Return the (x, y) coordinate for the center point of the cell that contains the specified text.  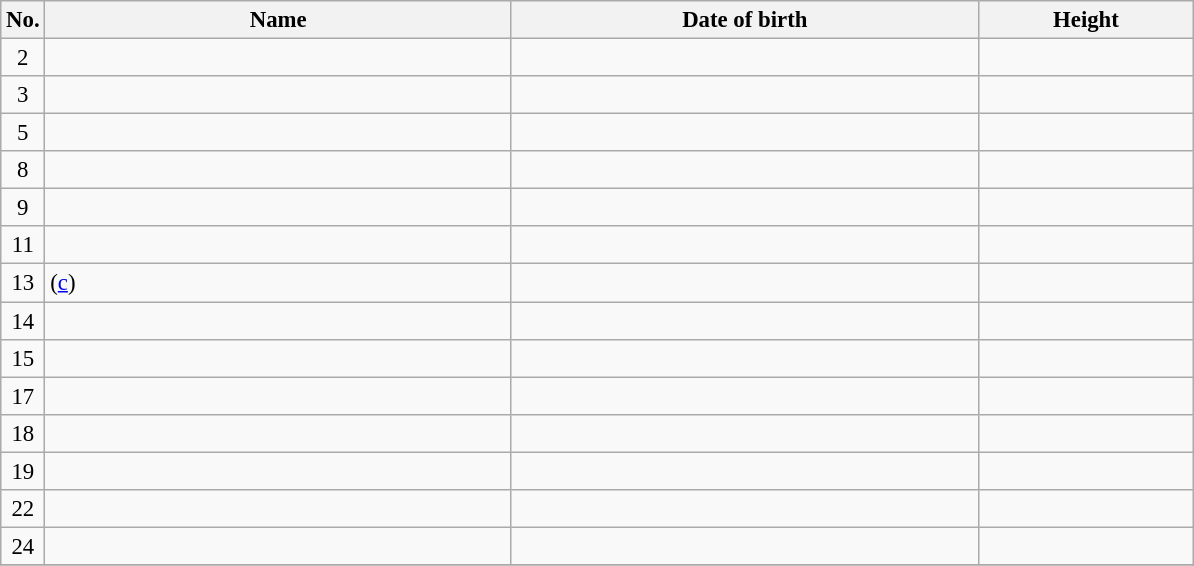
14 (23, 321)
No. (23, 20)
Name (278, 20)
(c) (278, 283)
22 (23, 509)
17 (23, 396)
18 (23, 433)
5 (23, 133)
3 (23, 95)
8 (23, 170)
Height (1086, 20)
Date of birth (744, 20)
9 (23, 208)
11 (23, 245)
13 (23, 283)
15 (23, 358)
2 (23, 58)
24 (23, 546)
19 (23, 471)
